Return the (X, Y) coordinate for the center point of the cell that contains the specified text.  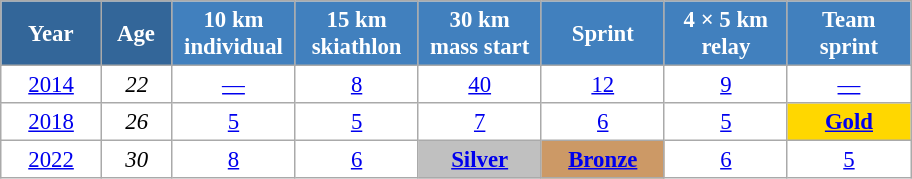
40 (480, 85)
2018 (52, 122)
2014 (52, 85)
26 (136, 122)
Silver (480, 160)
30 km mass start (480, 34)
Team sprint (848, 34)
9 (726, 85)
4 × 5 km relay (726, 34)
2022 (52, 160)
12 (602, 85)
15 km skiathlon (356, 34)
22 (136, 85)
7 (480, 122)
30 (136, 160)
Year (52, 34)
10 km individual (234, 34)
Age (136, 34)
Sprint (602, 34)
Gold (848, 122)
Bronze (602, 160)
